From the cell containing the given text, extract its center point as (x, y) coordinate. 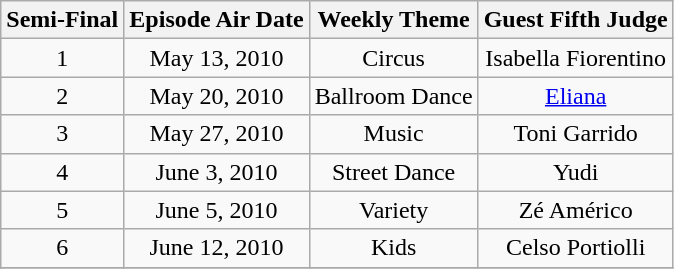
6 (62, 248)
Yudi (576, 172)
2 (62, 96)
May 27, 2010 (216, 134)
Celso Portiolli (576, 248)
Isabella Fiorentino (576, 58)
Kids (394, 248)
Guest Fifth Judge (576, 20)
5 (62, 210)
June 5, 2010 (216, 210)
Weekly Theme (394, 20)
1 (62, 58)
Ballroom Dance (394, 96)
4 (62, 172)
3 (62, 134)
Circus (394, 58)
Street Dance (394, 172)
May 20, 2010 (216, 96)
June 3, 2010 (216, 172)
Zé Américo (576, 210)
Episode Air Date (216, 20)
Variety (394, 210)
Toni Garrido (576, 134)
Eliana (576, 96)
June 12, 2010 (216, 248)
May 13, 2010 (216, 58)
Semi-Final (62, 20)
Music (394, 134)
